Identify which cell holds the provided text, then report its [x, y] central coordinate. 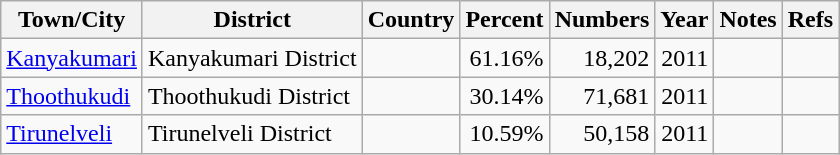
Town/City [72, 20]
District [252, 20]
30.14% [504, 96]
Percent [504, 20]
50,158 [602, 134]
10.59% [504, 134]
Kanyakumari [72, 58]
Year [684, 20]
Refs [810, 20]
Thoothukudi [72, 96]
61.16% [504, 58]
Notes [748, 20]
18,202 [602, 58]
Country [411, 20]
Thoothukudi District [252, 96]
71,681 [602, 96]
Kanyakumari District [252, 58]
Tirunelveli District [252, 134]
Numbers [602, 20]
Tirunelveli [72, 134]
